Extract the (x, y) coordinate from the center of the cell holding the provided text.  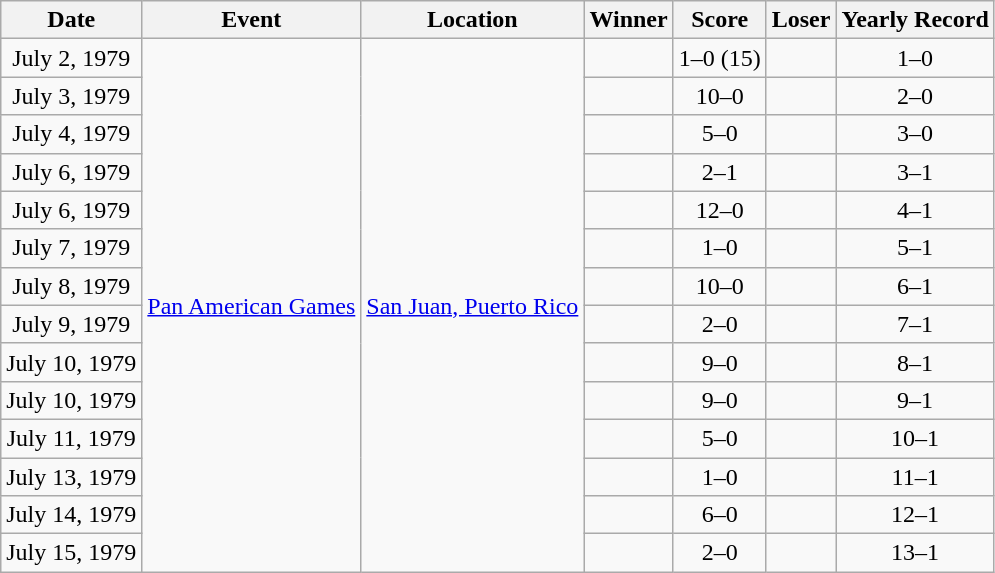
11–1 (915, 477)
12–0 (720, 210)
Loser (801, 20)
5–1 (915, 248)
2–1 (720, 172)
12–1 (915, 515)
6–1 (915, 286)
July 8, 1979 (72, 286)
6–0 (720, 515)
San Juan, Puerto Rico (472, 306)
10–1 (915, 438)
8–1 (915, 362)
Yearly Record (915, 20)
July 13, 1979 (72, 477)
4–1 (915, 210)
July 2, 1979 (72, 58)
Location (472, 20)
Pan American Games (252, 306)
July 14, 1979 (72, 515)
3–1 (915, 172)
July 9, 1979 (72, 324)
July 4, 1979 (72, 134)
7–1 (915, 324)
Score (720, 20)
Date (72, 20)
Winner (628, 20)
9–1 (915, 400)
July 7, 1979 (72, 248)
1–0 (15) (720, 58)
July 15, 1979 (72, 553)
July 3, 1979 (72, 96)
13–1 (915, 553)
3–0 (915, 134)
Event (252, 20)
July 11, 1979 (72, 438)
